Determine the [X, Y] coordinate at the center of the cell enclosing the given text.  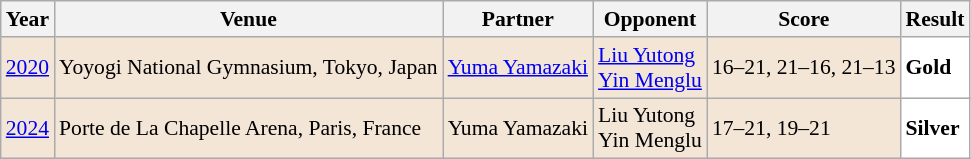
2020 [28, 68]
2024 [28, 128]
Yoyogi National Gymnasium, Tokyo, Japan [248, 68]
Gold [936, 68]
Year [28, 19]
16–21, 21–16, 21–13 [804, 68]
Partner [518, 19]
Score [804, 19]
17–21, 19–21 [804, 128]
Opponent [650, 19]
Silver [936, 128]
Venue [248, 19]
Result [936, 19]
Porte de La Chapelle Arena, Paris, France [248, 128]
